Search for the cell housing the specified text and yield its (X, Y) center coordinate. 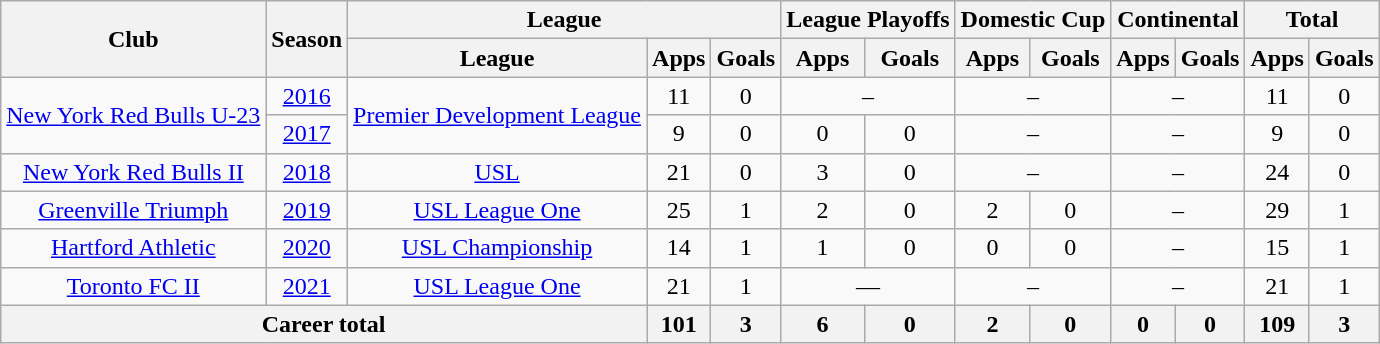
6 (823, 324)
2019 (307, 210)
Career total (324, 324)
101 (679, 324)
25 (679, 210)
2016 (307, 96)
— (868, 286)
USL (498, 172)
League Playoffs (868, 20)
Premier Development League (498, 115)
15 (1277, 248)
2021 (307, 286)
Hartford Athletic (134, 248)
29 (1277, 210)
New York Red Bulls U-23 (134, 115)
14 (679, 248)
2020 (307, 248)
109 (1277, 324)
Total (1312, 20)
Domestic Cup (1033, 20)
24 (1277, 172)
USL Championship (498, 248)
Greenville Triumph (134, 210)
Club (134, 39)
Toronto FC II (134, 286)
New York Red Bulls II (134, 172)
Season (307, 39)
2018 (307, 172)
2017 (307, 134)
Continental (1178, 20)
